Detect which cell encompasses the target text, then output its [X, Y] center coordinate. 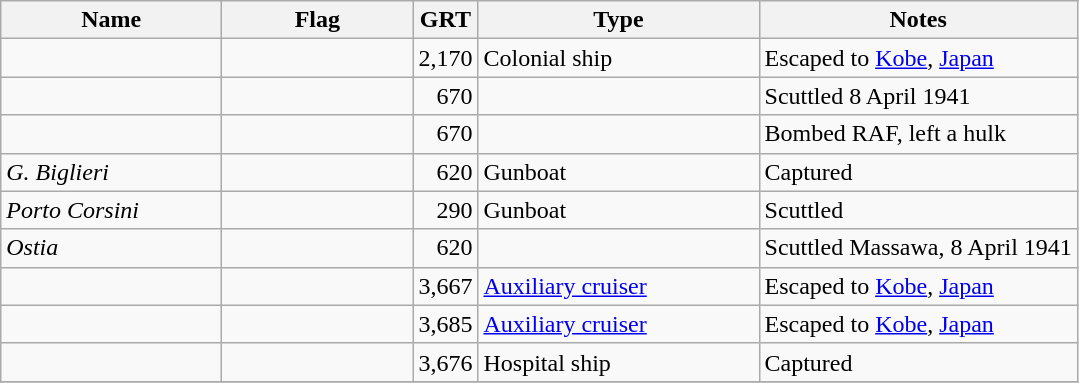
GRT [446, 20]
3,676 [446, 362]
Colonial ship [618, 58]
Scuttled [918, 210]
Name [112, 20]
Ostia [112, 248]
Scuttled Massawa, 8 April 1941 [918, 248]
3,667 [446, 286]
Notes [918, 20]
Type [618, 20]
Porto Corsini [112, 210]
290 [446, 210]
G. Biglieri [112, 172]
Hospital ship [618, 362]
Bombed RAF, left a hulk [918, 134]
2,170 [446, 58]
Flag [318, 20]
3,685 [446, 324]
Scuttled 8 April 1941 [918, 96]
